Search for the cell housing the specified text and yield its [x, y] center coordinate. 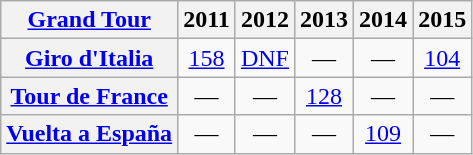
2012 [264, 20]
104 [442, 58]
158 [207, 58]
2014 [384, 20]
Grand Tour [90, 20]
2013 [324, 20]
DNF [264, 58]
Vuelta a España [90, 134]
Tour de France [90, 96]
2011 [207, 20]
128 [324, 96]
Giro d'Italia [90, 58]
109 [384, 134]
2015 [442, 20]
